Pinpoint the cell where the given text exists, returning its (X, Y) midpoint coordinate. 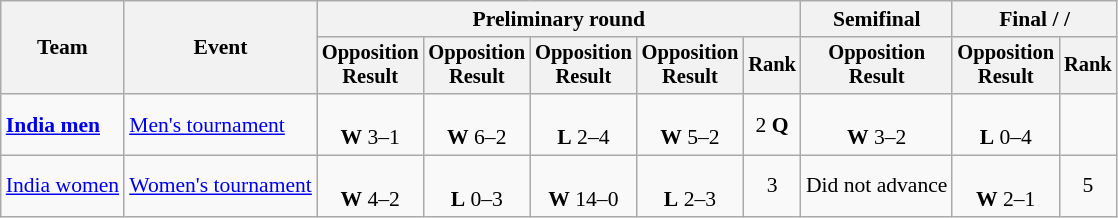
L 0–4 (1006, 124)
W 4–2 (370, 186)
W 3–1 (370, 124)
India women (62, 186)
Team (62, 48)
Event (220, 48)
L 2–3 (690, 186)
India men (62, 124)
Did not advance (877, 186)
Semifinal (877, 19)
L 2–4 (584, 124)
Men's tournament (220, 124)
3 (772, 186)
W 2–1 (1006, 186)
Women's tournament (220, 186)
W 3–2 (877, 124)
W 5–2 (690, 124)
5 (1088, 186)
2 Q (772, 124)
L 0–3 (476, 186)
W 14–0 (584, 186)
Final / / (1034, 19)
W 6–2 (476, 124)
Preliminary round (559, 19)
